From the cell containing the given text, extract its center point as (x, y) coordinate. 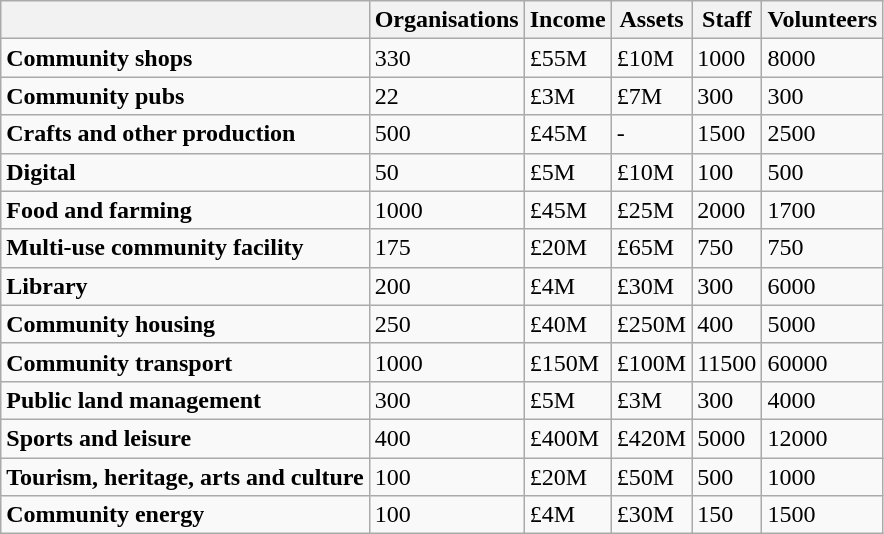
200 (446, 286)
£420M (651, 438)
Staff (727, 20)
4000 (822, 400)
6000 (822, 286)
11500 (727, 362)
£100M (651, 362)
Volunteers (822, 20)
Crafts and other production (185, 134)
Organisations (446, 20)
Community transport (185, 362)
Income (568, 20)
Public land management (185, 400)
2500 (822, 134)
330 (446, 58)
1700 (822, 210)
£65M (651, 248)
Food and farming (185, 210)
Community energy (185, 515)
£25M (651, 210)
Assets (651, 20)
£400M (568, 438)
150 (727, 515)
Digital (185, 172)
Sports and leisure (185, 438)
Tourism, heritage, arts and culture (185, 477)
£55M (568, 58)
Community pubs (185, 96)
250 (446, 324)
60000 (822, 362)
Multi-use community facility (185, 248)
50 (446, 172)
Community shops (185, 58)
£7M (651, 96)
22 (446, 96)
£150M (568, 362)
£250M (651, 324)
- (651, 134)
2000 (727, 210)
£40M (568, 324)
175 (446, 248)
8000 (822, 58)
£50M (651, 477)
12000 (822, 438)
Community housing (185, 324)
Library (185, 286)
